Search for the cell housing the specified text and yield its (x, y) center coordinate. 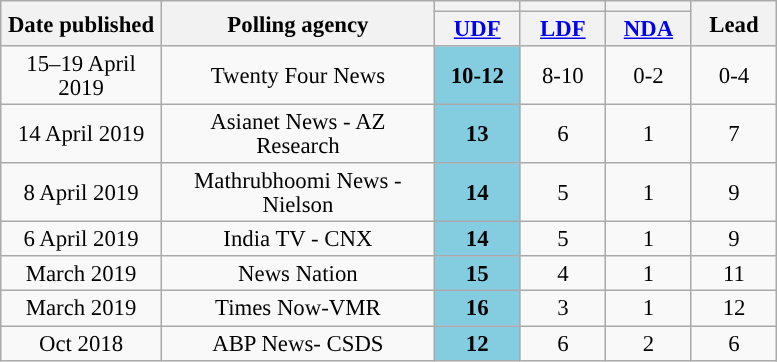
4 (563, 274)
News Nation (298, 274)
India TV - CNX (298, 240)
Date published (82, 24)
Twenty Four News (298, 76)
UDF (477, 30)
6 April 2019 (82, 240)
ABP News- CSDS (298, 344)
0-2 (649, 76)
16 (477, 308)
8 April 2019 (82, 192)
Times Now-VMR (298, 308)
2 (649, 344)
15 (477, 274)
NDA (649, 30)
11 (734, 274)
10-12 (477, 76)
LDF (563, 30)
3 (563, 308)
7 (734, 134)
15–19 April 2019 (82, 76)
8-10 (563, 76)
Asianet News - AZ Research (298, 134)
13 (477, 134)
Mathrubhoomi News - Nielson (298, 192)
Polling agency (298, 24)
Lead (734, 24)
14 April 2019 (82, 134)
0-4 (734, 76)
Oct 2018 (82, 344)
